Return the [x, y] coordinate for the center point of the cell that contains the specified text.  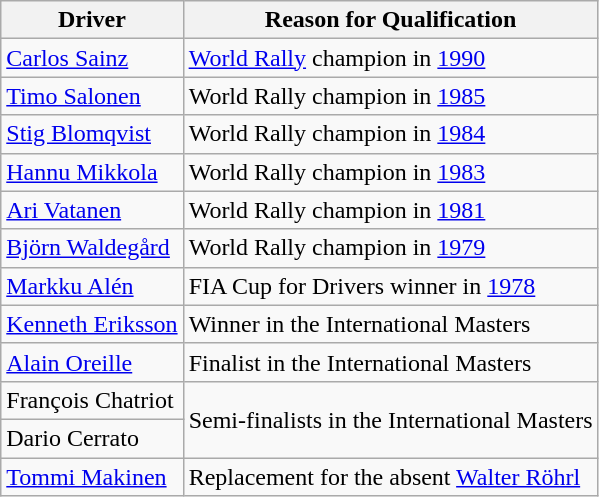
Semi-finalists in the International Masters [390, 419]
Stig Blomqvist [92, 134]
Tommi Makinen [92, 477]
François Chatriot [92, 400]
Timo Salonen [92, 96]
Ari Vatanen [92, 210]
Hannu Mikkola [92, 172]
Carlos Sainz [92, 58]
Finalist in the International Masters [390, 362]
Markku Alén [92, 286]
Winner in the International Masters [390, 324]
Reason for Qualification [390, 20]
Alain Oreille [92, 362]
World Rally champion in 1981 [390, 210]
Björn Waldegård [92, 248]
World Rally champion in 1984 [390, 134]
Kenneth Eriksson [92, 324]
World Rally champion in 1985 [390, 96]
World Rally champion in 1979 [390, 248]
Dario Cerrato [92, 438]
World Rally champion in 1983 [390, 172]
World Rally champion in 1990 [390, 58]
FIA Cup for Drivers winner in 1978 [390, 286]
Driver [92, 20]
Replacement for the absent Walter Röhrl [390, 477]
